Identify which cell holds the provided text, then report its (X, Y) central coordinate. 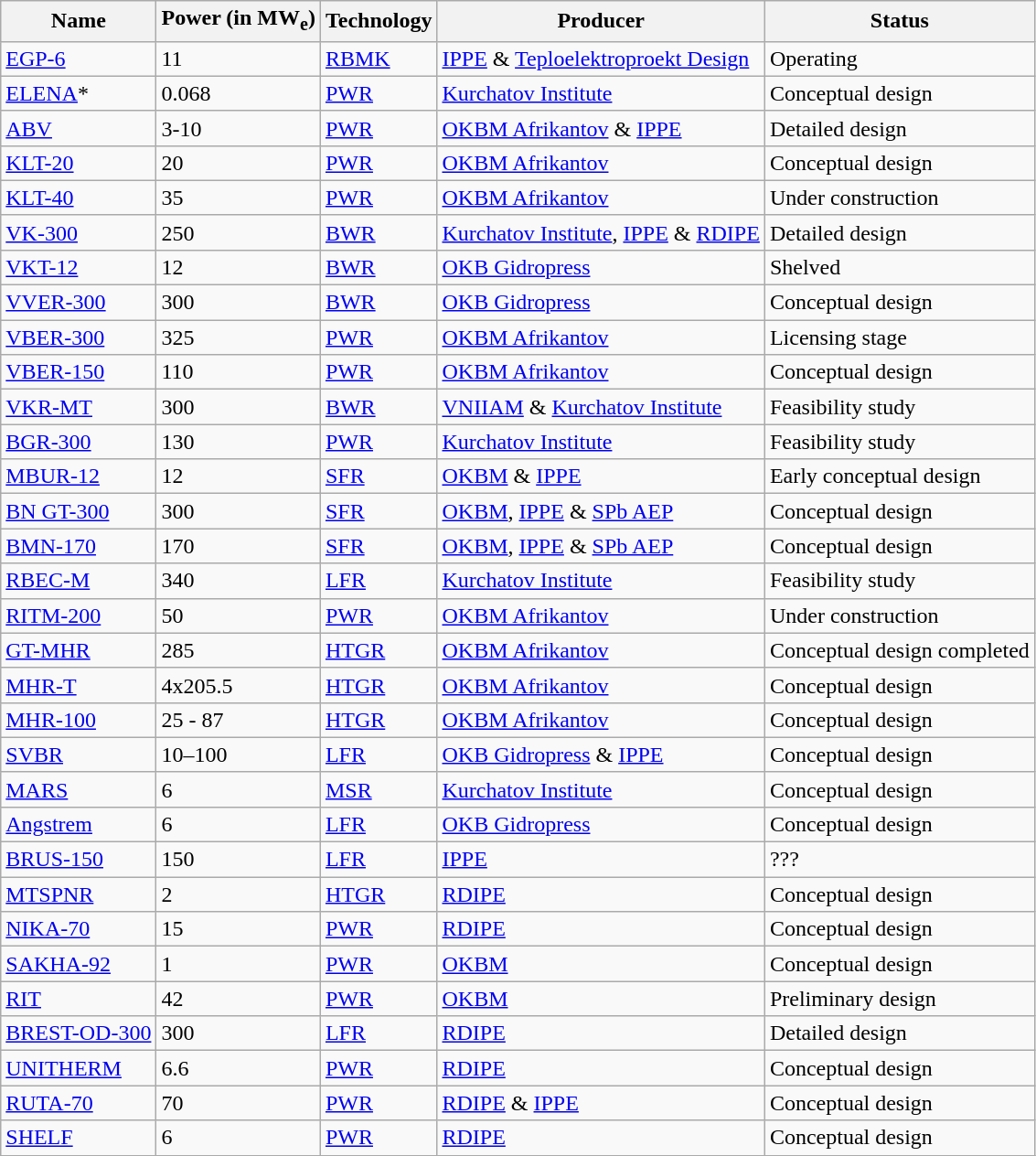
IPPE (601, 860)
KLT-20 (79, 163)
25 - 87 (238, 720)
Operating (900, 59)
Licensing stage (900, 337)
3-10 (238, 128)
Kurchatov Institute, IPPE & RDIPE (601, 232)
MARS (79, 789)
UNITHERM (79, 1068)
SAKHA-92 (79, 964)
15 (238, 929)
Early conceptual design (900, 476)
20 (238, 163)
MTSPNR (79, 894)
MHR-100 (79, 720)
RDIPE & IPPE (601, 1103)
Conceptual design completed (900, 650)
Power (in MWe) (238, 21)
110 (238, 372)
BREST-OD-300 (79, 1033)
VK-300 (79, 232)
BRUS-150 (79, 860)
Preliminary design (900, 999)
Shelved (900, 267)
RBMK (379, 59)
1 (238, 964)
340 (238, 581)
VVER-300 (79, 303)
SVBR (79, 755)
BMN-170 (79, 546)
Name (79, 21)
6.6 (238, 1068)
35 (238, 198)
150 (238, 860)
MBUR-12 (79, 476)
BGR-300 (79, 442)
RBEC-M (79, 581)
0.068 (238, 93)
10–100 (238, 755)
4х205.5 (238, 685)
IPPE & Teploelektroproekt Design (601, 59)
Producer (601, 21)
ABV (79, 128)
50 (238, 615)
SHELF (79, 1138)
OKB Gidropress & IPPE (601, 755)
EGP-6 (79, 59)
ELENA* (79, 93)
MSR (379, 789)
VBER-300 (79, 337)
Technology (379, 21)
325 (238, 337)
VNIIAM & Kurchatov Institute (601, 407)
Angstrem (79, 824)
RITM-200 (79, 615)
285 (238, 650)
70 (238, 1103)
VKR-MT (79, 407)
2 (238, 894)
VKT-12 (79, 267)
??? (900, 860)
Status (900, 21)
130 (238, 442)
VBER-150 (79, 372)
RIT (79, 999)
OKBM Afrikantov & IPPE (601, 128)
170 (238, 546)
BN GT-300 (79, 511)
250 (238, 232)
NIKA-70 (79, 929)
GT-MHR (79, 650)
OKBM & IPPE (601, 476)
MHR-T (79, 685)
42 (238, 999)
11 (238, 59)
RUTA-70 (79, 1103)
KLT-40 (79, 198)
